Identify which cell holds the provided text, then report its (x, y) central coordinate. 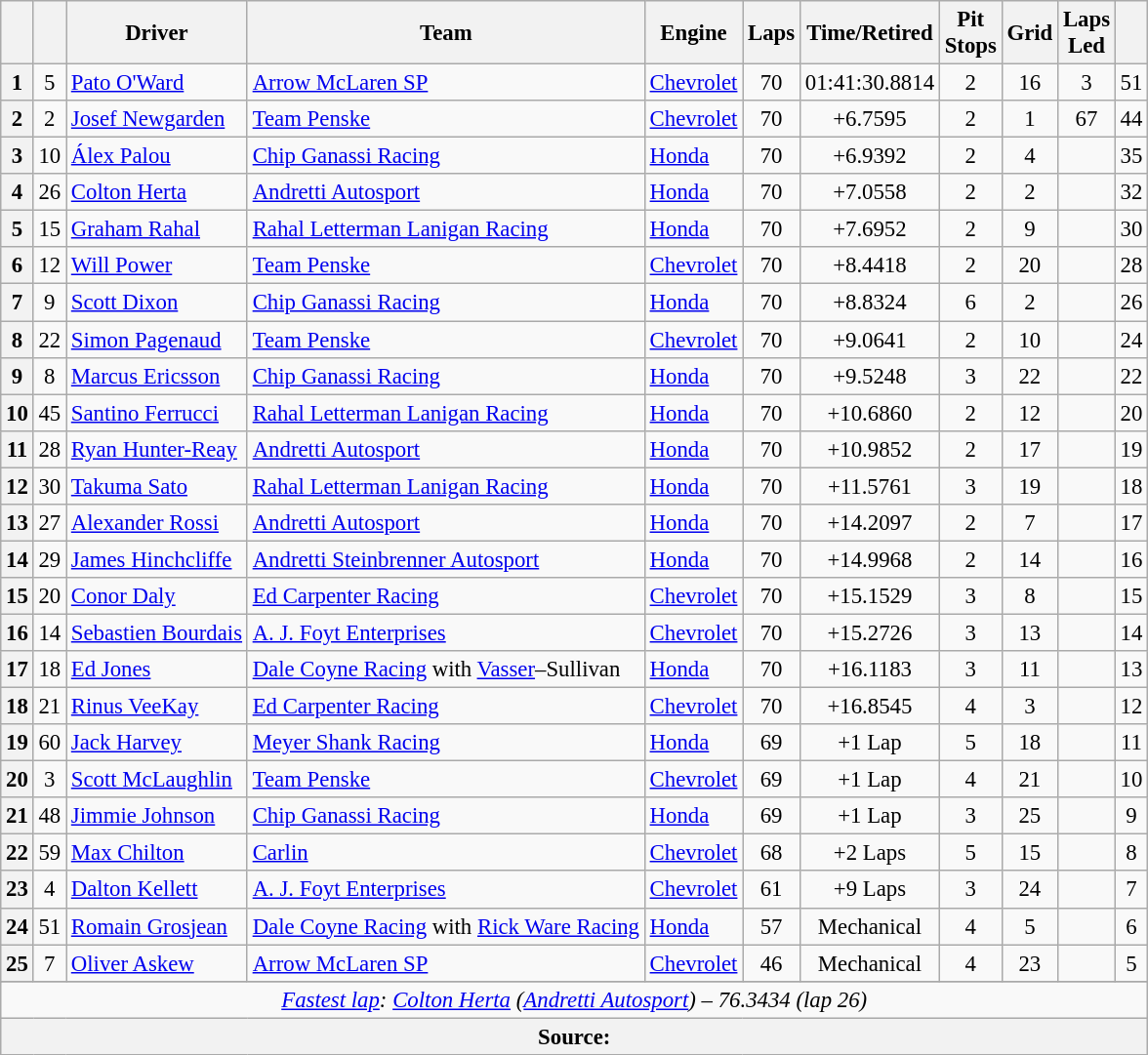
+11.5761 (869, 486)
+16.8545 (869, 707)
57 (771, 926)
67 (1087, 119)
48 (49, 816)
+9 Laps (869, 890)
Colton Herta (157, 192)
+2 Laps (869, 853)
PitStops (970, 33)
+10.6860 (869, 413)
+16.1183 (869, 670)
44 (1130, 119)
46 (771, 963)
Scott McLaughlin (157, 780)
+14.9968 (869, 559)
Ed Jones (157, 670)
+14.2097 (869, 523)
James Hinchcliffe (157, 559)
Marcus Ericsson (157, 376)
Ryan Hunter-Reay (157, 449)
Jimmie Johnson (157, 816)
+9.0641 (869, 340)
45 (49, 413)
Source: (574, 1036)
Dale Coyne Racing with Vasser–Sullivan (445, 670)
+7.0558 (869, 192)
Graham Rahal (157, 229)
Fastest lap: Colton Herta (Andretti Autosport) – 76.3434 (lap 26) (574, 999)
Dalton Kellett (157, 890)
Team (445, 33)
+10.9852 (869, 449)
35 (1130, 156)
32 (1130, 192)
Max Chilton (157, 853)
Santino Ferrucci (157, 413)
Sebastien Bourdais (157, 632)
LapsLed (1087, 33)
+7.6952 (869, 229)
61 (771, 890)
Andretti Steinbrenner Autosport (445, 559)
Carlin (445, 853)
+15.1529 (869, 596)
Romain Grosjean (157, 926)
60 (49, 743)
Engine (693, 33)
Time/Retired (869, 33)
29 (49, 559)
Rinus VeeKay (157, 707)
+9.5248 (869, 376)
+8.4418 (869, 266)
Simon Pagenaud (157, 340)
Driver (157, 33)
Conor Daly (157, 596)
Alexander Rossi (157, 523)
+6.7595 (869, 119)
Dale Coyne Racing with Rick Ware Racing (445, 926)
27 (49, 523)
Oliver Askew (157, 963)
Grid (1029, 33)
59 (49, 853)
Álex Palou (157, 156)
Takuma Sato (157, 486)
Scott Dixon (157, 303)
Jack Harvey (157, 743)
+6.9392 (869, 156)
Will Power (157, 266)
Pato O'Ward (157, 83)
Josef Newgarden (157, 119)
Meyer Shank Racing (445, 743)
01:41:30.8814 (869, 83)
68 (771, 853)
Laps (771, 33)
+15.2726 (869, 632)
+8.8324 (869, 303)
